Scan for the cell matching the given text and deliver its (x, y) coordinate at center. 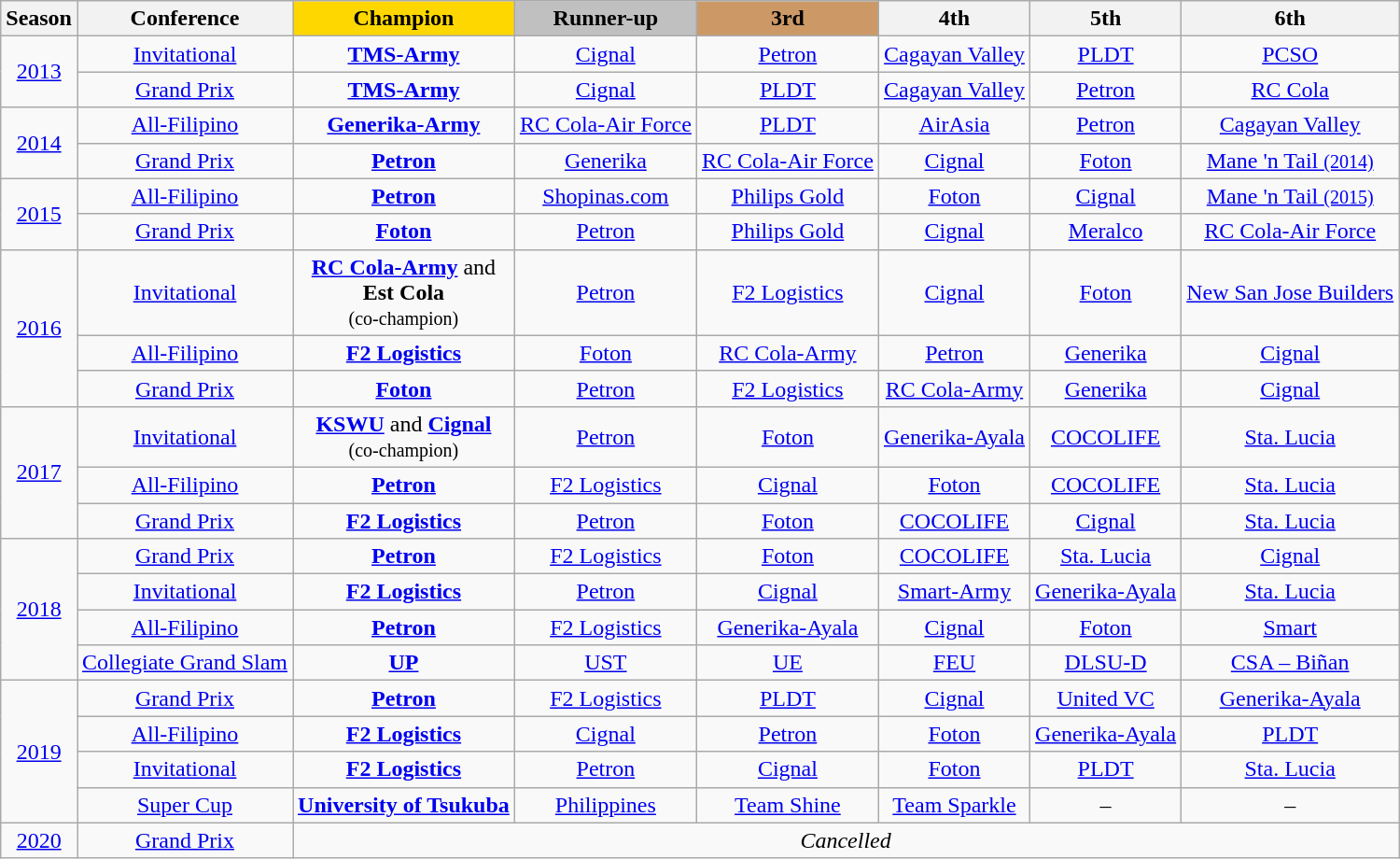
UP (404, 663)
Generika-Army (404, 125)
Mane 'n Tail (2014) (1290, 161)
DLSU-D (1106, 663)
5th (1106, 19)
UE (788, 663)
2016 (39, 328)
4th (954, 19)
2018 (39, 610)
KSWU and Cignal(co-champion) (404, 437)
Conference (185, 19)
Meralco (1106, 232)
CSA – Biñan (1290, 663)
United VC (1106, 698)
Smart (1290, 627)
Collegiate Grand Slam (185, 663)
UST (605, 663)
2019 (39, 752)
Team Sparkle (954, 805)
3rd (788, 19)
2017 (39, 472)
Philippines (605, 805)
Smart-Army (954, 592)
6th (1290, 19)
Runner-up (605, 19)
Champion (404, 19)
2020 (39, 840)
Cancelled (846, 840)
RC Cola (1290, 90)
PCSO (1290, 54)
FEU (954, 663)
New San Jose Builders (1290, 292)
AirAsia (954, 125)
Season (39, 19)
Team Shine (788, 805)
2013 (39, 72)
Shopinas.com (605, 196)
2015 (39, 214)
RC Cola-Army and Est Cola(co-champion) (404, 292)
2014 (39, 143)
University of Tsukuba (404, 805)
Mane 'n Tail (2015) (1290, 196)
Super Cup (185, 805)
